Locate the cell with the specified text and output its (X, Y) center coordinate. 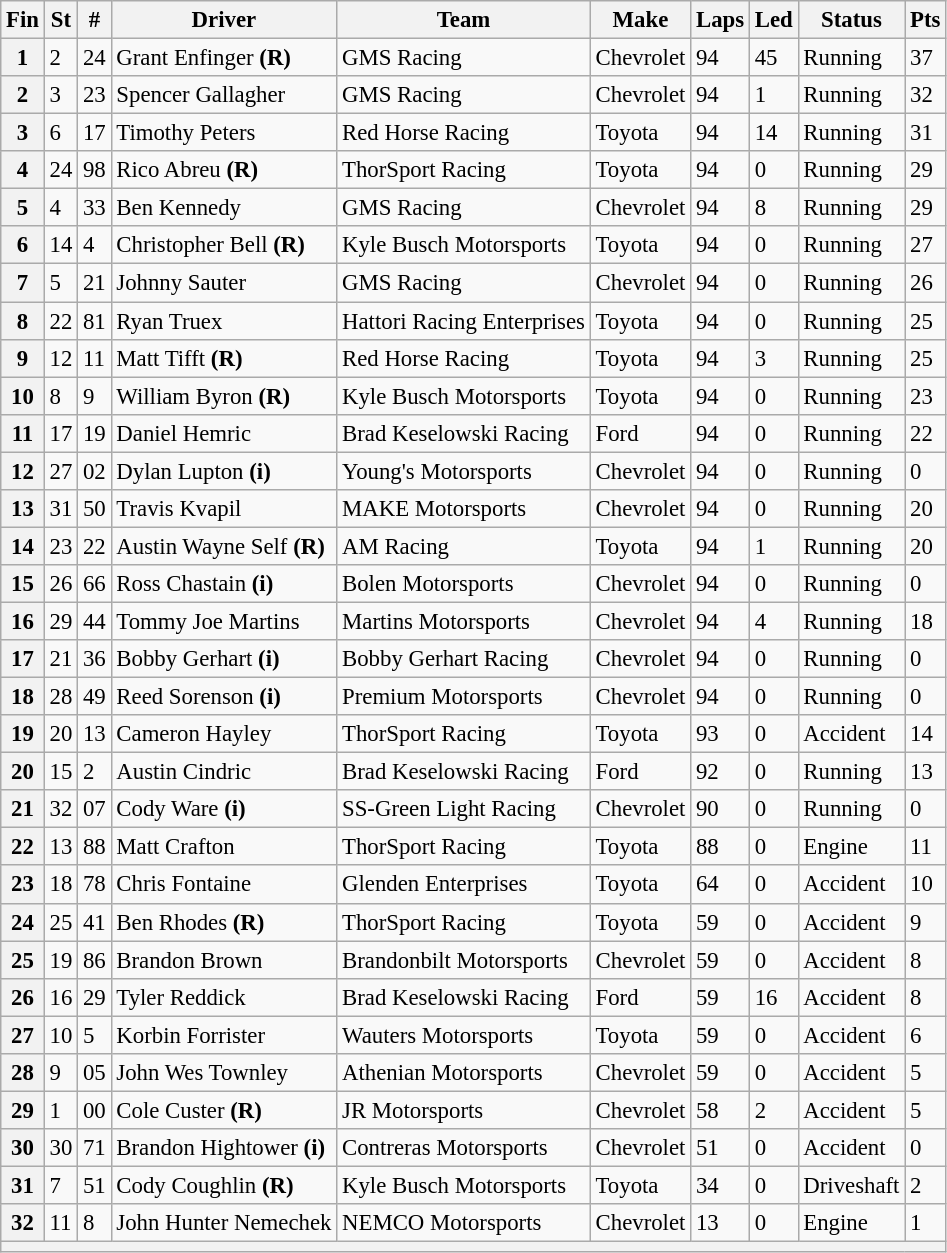
Hattori Racing Enterprises (464, 321)
33 (94, 208)
Bobby Gerhart Racing (464, 659)
Cameron Hayley (224, 734)
Wauters Motorsports (464, 1035)
St (60, 20)
MAKE Motorsports (464, 509)
Cole Custer (R) (224, 1110)
78 (94, 885)
Led (774, 20)
Daniel Hemric (224, 433)
Dylan Lupton (i) (224, 471)
58 (720, 1110)
98 (94, 170)
Austin Cindric (224, 772)
44 (94, 621)
Austin Wayne Self (R) (224, 546)
92 (720, 772)
Brandon Brown (224, 960)
00 (94, 1110)
Matt Tifft (R) (224, 358)
Grant Enfinger (R) (224, 58)
Status (852, 20)
William Byron (R) (224, 396)
Brandon Hightower (i) (224, 1148)
John Hunter Nemechek (224, 1223)
Premium Motorsports (464, 697)
Ryan Truex (224, 321)
Fin (23, 20)
Tyler Reddick (224, 997)
Rico Abreu (R) (224, 170)
John Wes Townley (224, 1073)
37 (926, 58)
Bobby Gerhart (i) (224, 659)
Cody Coughlin (R) (224, 1185)
Tommy Joe Martins (224, 621)
Christopher Bell (R) (224, 245)
Korbin Forrister (224, 1035)
Spencer Gallagher (224, 95)
Johnny Sauter (224, 283)
Contreras Motorsports (464, 1148)
Make (640, 20)
41 (94, 922)
66 (94, 584)
AM Racing (464, 546)
NEMCO Motorsports (464, 1223)
Laps (720, 20)
Martins Motorsports (464, 621)
86 (94, 960)
07 (94, 809)
50 (94, 509)
Ben Kennedy (224, 208)
Team (464, 20)
90 (720, 809)
36 (94, 659)
Young's Motorsports (464, 471)
Athenian Motorsports (464, 1073)
64 (720, 885)
SS-Green Light Racing (464, 809)
Glenden Enterprises (464, 885)
Matt Crafton (224, 847)
05 (94, 1073)
# (94, 20)
34 (720, 1185)
02 (94, 471)
71 (94, 1148)
Brandonbilt Motorsports (464, 960)
JR Motorsports (464, 1110)
Reed Sorenson (i) (224, 697)
45 (774, 58)
Driver (224, 20)
93 (720, 734)
Driveshaft (852, 1185)
Timothy Peters (224, 133)
49 (94, 697)
Travis Kvapil (224, 509)
Ross Chastain (i) (224, 584)
Cody Ware (i) (224, 809)
Bolen Motorsports (464, 584)
81 (94, 321)
Chris Fontaine (224, 885)
Pts (926, 20)
Ben Rhodes (R) (224, 922)
